Output the [X, Y] coordinate of the center of the cell containing the given text.  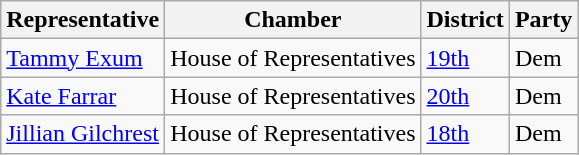
20th [465, 96]
Chamber [293, 20]
Kate Farrar [83, 96]
19th [465, 58]
18th [465, 134]
Jillian Gilchrest [83, 134]
Tammy Exum [83, 58]
District [465, 20]
Party [543, 20]
Representative [83, 20]
